Capture the cell that displays the provided text and extract its [x, y] central coordinate. 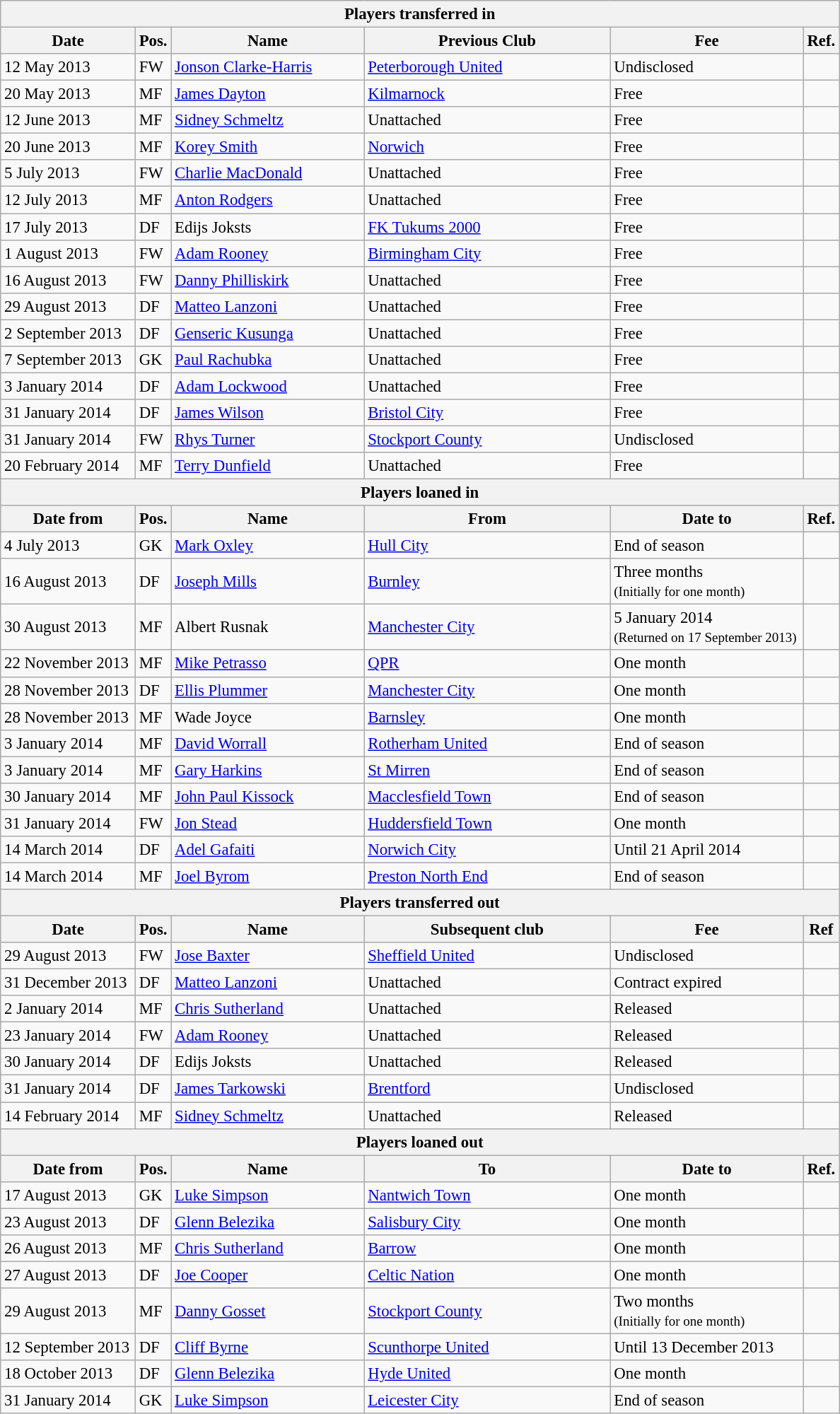
Hyde United [487, 1374]
St Mirren [487, 770]
5 January 2014(Returned on 17 September 2013) [707, 628]
26 August 2013 [68, 1249]
Barrow [487, 1249]
Players transferred out [420, 903]
Salisbury City [487, 1222]
20 May 2013 [68, 94]
FK Tukums 2000 [487, 227]
David Worrall [267, 743]
James Tarkowski [267, 1089]
Players loaned out [420, 1142]
Until 13 December 2013 [707, 1347]
Peterborough United [487, 67]
Birmingham City [487, 253]
Three months(Initially for one month) [707, 581]
Charlie MacDonald [267, 173]
20 February 2014 [68, 466]
12 May 2013 [68, 67]
7 September 2013 [68, 360]
To [487, 1169]
Genseric Kusunga [267, 333]
Until 21 April 2014 [707, 850]
Ellis Plummer [267, 690]
James Wilson [267, 413]
12 July 2013 [68, 200]
Norwich [487, 147]
Gary Harkins [267, 770]
Celtic Nation [487, 1275]
Jose Baxter [267, 956]
Leicester City [487, 1401]
Mark Oxley [267, 546]
Two months(Initially for one month) [707, 1311]
QPR [487, 664]
17 July 2013 [68, 227]
14 February 2014 [68, 1116]
Rhys Turner [267, 439]
Adam Lockwood [267, 386]
Danny Philliskirk [267, 280]
Norwich City [487, 850]
Sheffield United [487, 956]
23 August 2013 [68, 1222]
Jonson Clarke-Harris [267, 67]
Terry Dunfield [267, 466]
Ref [821, 930]
2 September 2013 [68, 333]
Players loaned in [420, 493]
Joel Byrom [267, 876]
Albert Rusnak [267, 628]
Wade Joyce [267, 717]
Subsequent club [487, 930]
Adel Gafaiti [267, 850]
2 January 2014 [68, 1009]
John Paul Kissock [267, 797]
Mike Petrasso [267, 664]
Bristol City [487, 413]
18 October 2013 [68, 1374]
Anton Rodgers [267, 200]
Rotherham United [487, 743]
17 August 2013 [68, 1195]
Contract expired [707, 983]
Joseph Mills [267, 581]
James Dayton [267, 94]
Jon Stead [267, 823]
Huddersfield Town [487, 823]
Macclesfield Town [487, 797]
Brentford [487, 1089]
Hull City [487, 546]
Burnley [487, 581]
12 September 2013 [68, 1347]
From [487, 519]
5 July 2013 [68, 173]
4 July 2013 [68, 546]
31 December 2013 [68, 983]
Nantwich Town [487, 1195]
30 August 2013 [68, 628]
Scunthorpe United [487, 1347]
Players transferred in [420, 14]
Cliff Byrne [267, 1347]
22 November 2013 [68, 664]
Joe Cooper [267, 1275]
20 June 2013 [68, 147]
12 June 2013 [68, 120]
Korey Smith [267, 147]
1 August 2013 [68, 253]
Previous Club [487, 41]
Kilmarnock [487, 94]
23 January 2014 [68, 1036]
Barnsley [487, 717]
Preston North End [487, 876]
Paul Rachubka [267, 360]
27 August 2013 [68, 1275]
Danny Gosset [267, 1311]
